From the cell containing the given text, extract its center point as [X, Y] coordinate. 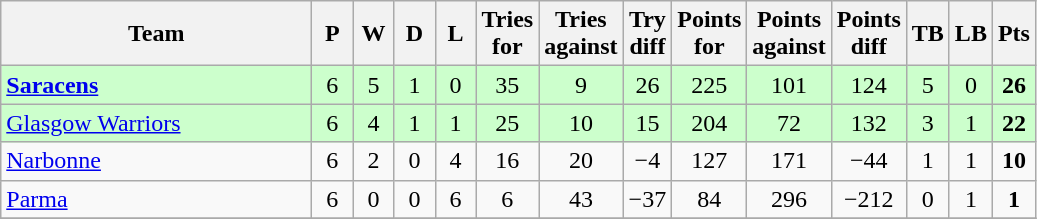
2 [374, 161]
−37 [648, 199]
Glasgow Warriors [156, 123]
Pts [1014, 34]
Points against [789, 34]
22 [1014, 123]
127 [710, 161]
16 [508, 161]
3 [928, 123]
72 [789, 123]
Tries for [508, 34]
TB [928, 34]
9 [581, 85]
Try diff [648, 34]
35 [508, 85]
101 [789, 85]
Tries against [581, 34]
43 [581, 199]
84 [710, 199]
204 [710, 123]
Parma [156, 199]
L [456, 34]
132 [868, 123]
225 [710, 85]
296 [789, 199]
25 [508, 123]
Team [156, 34]
124 [868, 85]
D [414, 34]
171 [789, 161]
−212 [868, 199]
P [332, 34]
−44 [868, 161]
Narbonne [156, 161]
−4 [648, 161]
Saracens [156, 85]
W [374, 34]
Points diff [868, 34]
15 [648, 123]
Points for [710, 34]
LB [970, 34]
20 [581, 161]
